Provide the [x, y] coordinate of the cell's center where the given text is located.  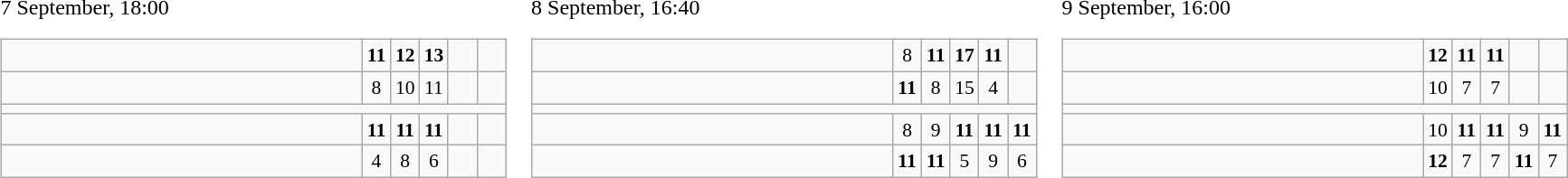
17 [965, 56]
5 [965, 162]
13 [434, 56]
15 [965, 88]
